Search for the cell housing the specified text and yield its [X, Y] center coordinate. 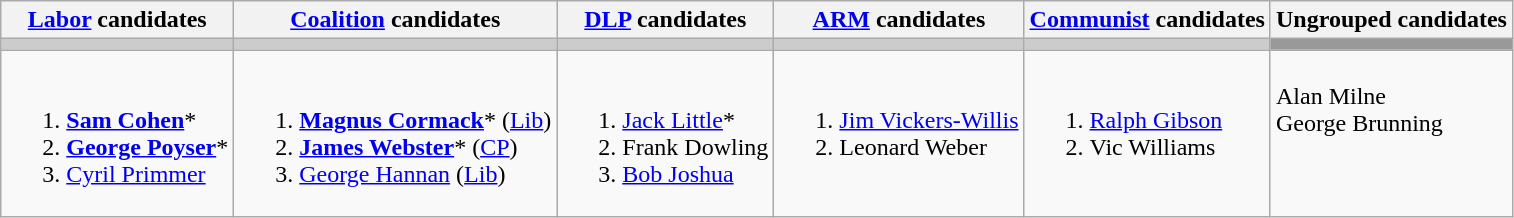
Coalition candidates [396, 20]
ARM candidates [899, 20]
Alan Milne George Brunning [1391, 134]
Magnus Cormack* (Lib)James Webster* (CP)George Hannan (Lib) [396, 134]
Ralph GibsonVic Williams [1147, 134]
Jack Little*Frank DowlingBob Joshua [666, 134]
Labor candidates [118, 20]
Ungrouped candidates [1391, 20]
Sam Cohen*George Poyser*Cyril Primmer [118, 134]
Jim Vickers-WillisLeonard Weber [899, 134]
Communist candidates [1147, 20]
DLP candidates [666, 20]
